For the text-containing cell, return its midpoint in [x, y] coordinate format. 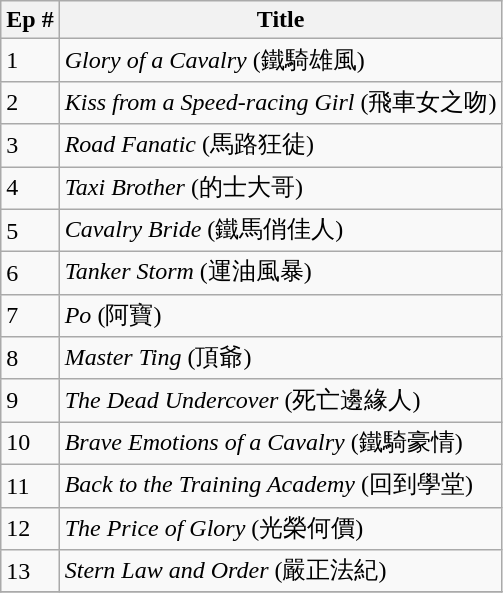
7 [30, 316]
Road Fanatic (馬路狂徒) [280, 146]
Cavalry Bride (鐵馬俏佳人) [280, 230]
Master Ting (頂爺) [280, 358]
11 [30, 486]
2 [30, 102]
The Dead Undercover (死亡邊緣人) [280, 400]
Glory of a Cavalry (鐵騎雄風) [280, 60]
Kiss from a Speed-racing Girl (飛車女之吻) [280, 102]
3 [30, 146]
8 [30, 358]
Po (阿寶) [280, 316]
The Price of Glory (光榮何價) [280, 528]
4 [30, 188]
Stern Law and Order (嚴正法紀) [280, 572]
Back to the Training Academy (回到學堂) [280, 486]
9 [30, 400]
Taxi Brother (的士大哥) [280, 188]
Ep # [30, 20]
Brave Emotions of a Cavalry (鐵騎豪情) [280, 444]
13 [30, 572]
Tanker Storm (運油風暴) [280, 274]
Title [280, 20]
6 [30, 274]
5 [30, 230]
10 [30, 444]
1 [30, 60]
12 [30, 528]
